Capture the cell that displays the provided text and extract its (X, Y) central coordinate. 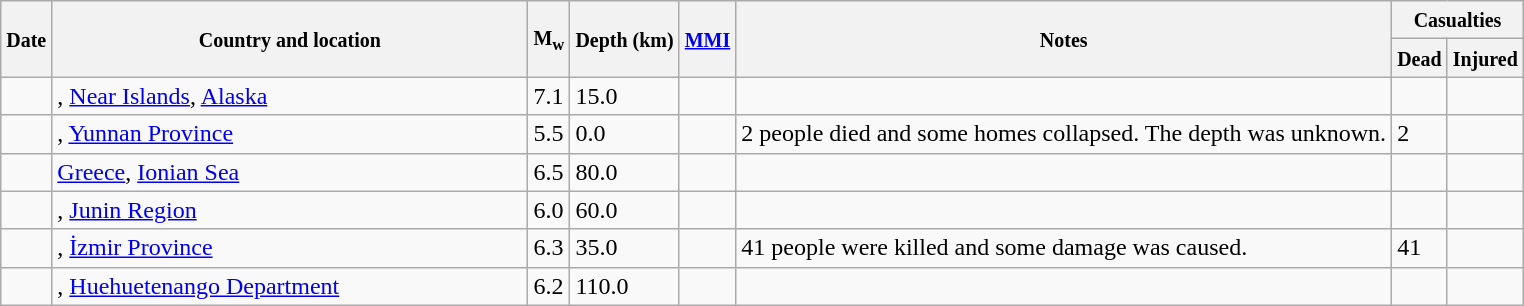
, İzmir Province (290, 248)
2 people died and some homes collapsed. The depth was unknown. (1064, 134)
Country and location (290, 39)
Mw (549, 39)
60.0 (624, 210)
6.5 (549, 172)
41 people were killed and some damage was caused. (1064, 248)
Notes (1064, 39)
6.0 (549, 210)
0.0 (624, 134)
35.0 (624, 248)
6.3 (549, 248)
Depth (km) (624, 39)
, Near Islands, Alaska (290, 96)
Injured (1485, 58)
2 (1420, 134)
110.0 (624, 286)
Greece, Ionian Sea (290, 172)
41 (1420, 248)
Dead (1420, 58)
5.5 (549, 134)
7.1 (549, 96)
6.2 (549, 286)
Casualties (1458, 20)
80.0 (624, 172)
, Yunnan Province (290, 134)
15.0 (624, 96)
Date (26, 39)
MMI (708, 39)
, Huehuetenango Department (290, 286)
, Junin Region (290, 210)
